Return (x, y) of the center of cell containing provided text 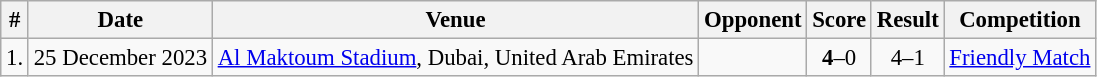
25 December 2023 (120, 58)
# (15, 20)
Competition (1020, 20)
Opponent (753, 20)
4–1 (908, 58)
Date (120, 20)
Score (840, 20)
Al Maktoum Stadium, Dubai, United Arab Emirates (455, 58)
Venue (455, 20)
4–0 (840, 58)
Result (908, 20)
1. (15, 58)
Friendly Match (1020, 58)
